Output the (x, y) coordinate of the center of the cell containing the given text.  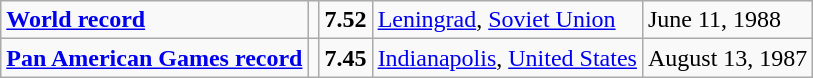
June 11, 1988 (727, 20)
World record (154, 20)
Leningrad, Soviet Union (507, 20)
Indianapolis, United States (507, 58)
Pan American Games record (154, 58)
August 13, 1987 (727, 58)
7.45 (346, 58)
7.52 (346, 20)
